Return (X, Y) of the center of cell containing provided text 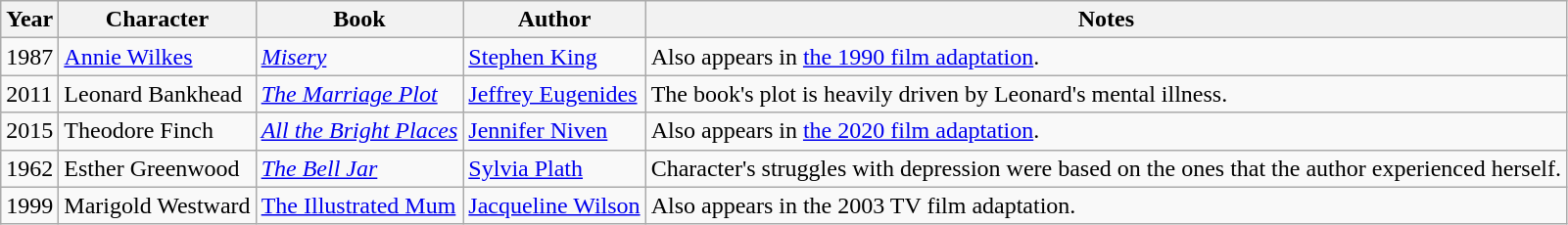
Also appears in the 1990 film adaptation. (1106, 57)
Esther Greenwood (157, 168)
Misery (359, 57)
Character (157, 20)
Annie Wilkes (157, 57)
1999 (29, 205)
2011 (29, 94)
Leonard Bankhead (157, 94)
Jacqueline Wilson (554, 205)
Book (359, 20)
The Bell Jar (359, 168)
1987 (29, 57)
Notes (1106, 20)
Year (29, 20)
Theodore Finch (157, 131)
The Marriage Plot (359, 94)
Character's struggles with depression were based on the ones that the author experienced herself. (1106, 168)
The book's plot is heavily driven by Leonard's mental illness. (1106, 94)
Author (554, 20)
1962 (29, 168)
Also appears in the 2020 film adaptation. (1106, 131)
2015 (29, 131)
The Illustrated Mum (359, 205)
Jennifer Niven (554, 131)
All the Bright Places (359, 131)
Stephen King (554, 57)
Sylvia Plath (554, 168)
Jeffrey Eugenides (554, 94)
Marigold Westward (157, 205)
Also appears in the 2003 TV film adaptation. (1106, 205)
